From the cell containing the given text, extract its center point as [x, y] coordinate. 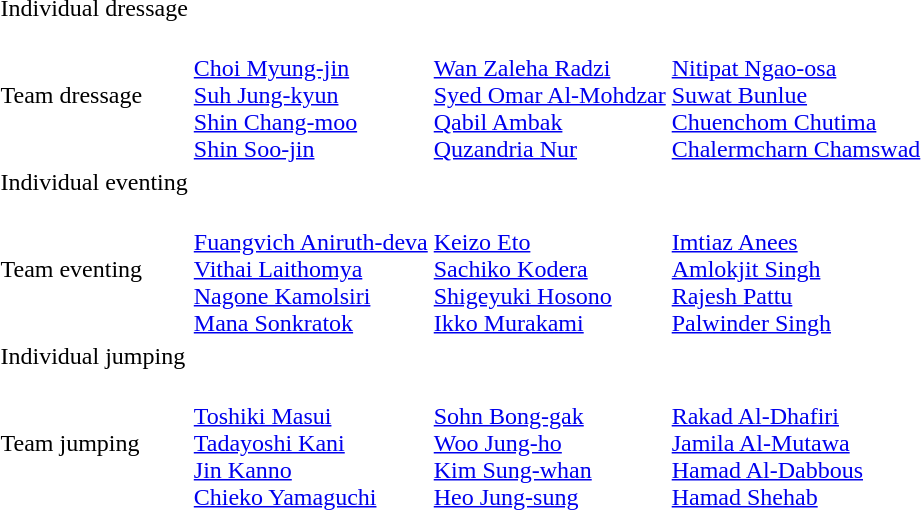
Keizo EtoSachiko KoderaShigeyuki HosonoIkko Murakami [550, 269]
Wan Zaleha RadziSyed Omar Al-MohdzarQabil AmbakQuzandria Nur [550, 95]
Choi Myung-jinSuh Jung-kyunShin Chang-mooShin Soo-jin [310, 95]
Fuangvich Aniruth-devaVithai LaithomyaNagone KamolsiriMana Sonkratok [310, 269]
